From the cell containing the given text, extract its center point as [x, y] coordinate. 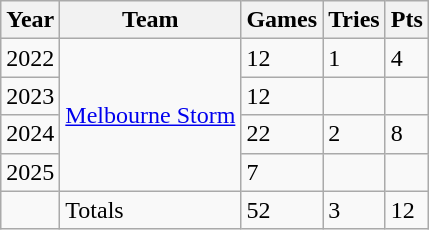
Pts [406, 20]
Tries [354, 20]
8 [406, 134]
Year [30, 20]
7 [282, 172]
Team [150, 20]
2022 [30, 58]
Melbourne Storm [150, 115]
2024 [30, 134]
1 [354, 58]
Totals [150, 210]
2023 [30, 96]
52 [282, 210]
22 [282, 134]
4 [406, 58]
Games [282, 20]
2025 [30, 172]
3 [354, 210]
2 [354, 134]
